Identify which cell holds the provided text, then report its [X, Y] central coordinate. 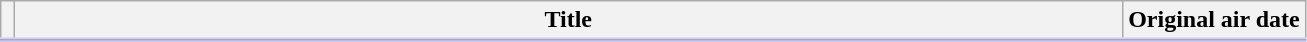
Original air date [1214, 21]
Title [568, 21]
